From the cell containing the given text, extract its center point as [x, y] coordinate. 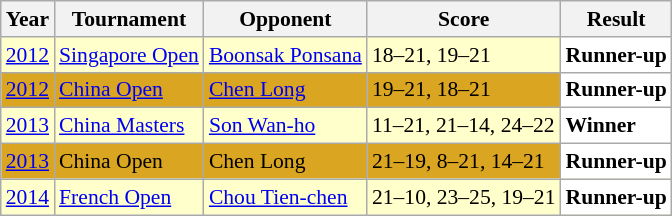
2014 [28, 197]
China Masters [129, 126]
21–19, 8–21, 14–21 [464, 162]
11–21, 21–14, 24–22 [464, 126]
19–21, 18–21 [464, 90]
Boonsak Ponsana [286, 55]
Result [616, 19]
Son Wan-ho [286, 126]
18–21, 19–21 [464, 55]
Winner [616, 126]
Chou Tien-chen [286, 197]
Year [28, 19]
Singapore Open [129, 55]
Tournament [129, 19]
French Open [129, 197]
Opponent [286, 19]
21–10, 23–25, 19–21 [464, 197]
Score [464, 19]
